Identify which cell holds the provided text, then report its (X, Y) central coordinate. 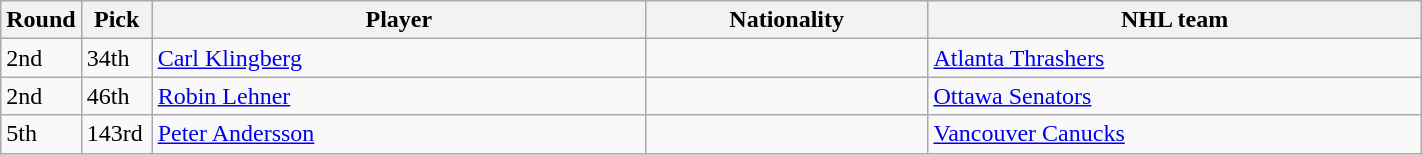
46th (116, 96)
Player (398, 20)
Nationality (786, 20)
Peter Andersson (398, 134)
34th (116, 58)
143rd (116, 134)
Carl Klingberg (398, 58)
Ottawa Senators (1174, 96)
Pick (116, 20)
Round (41, 20)
Robin Lehner (398, 96)
Atlanta Thrashers (1174, 58)
Vancouver Canucks (1174, 134)
NHL team (1174, 20)
5th (41, 134)
